Scan for the cell matching the given text and deliver its [X, Y] coordinate at center. 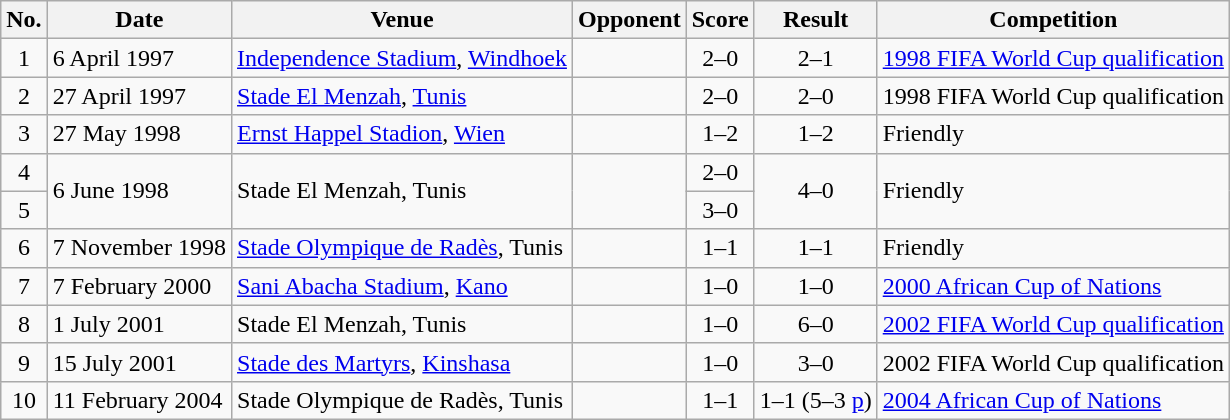
Venue [402, 20]
Independence Stadium, Windhoek [402, 58]
4–0 [816, 191]
6 June 1998 [139, 191]
11 February 2004 [139, 400]
6 April 1997 [139, 58]
7 February 2000 [139, 286]
10 [24, 400]
Opponent [629, 20]
Ernst Happel Stadion, Wien [402, 134]
No. [24, 20]
8 [24, 324]
7 November 1998 [139, 248]
Competition [1053, 20]
Stade des Martyrs, Kinshasa [402, 362]
6 [24, 248]
2004 African Cup of Nations [1053, 400]
27 May 1998 [139, 134]
Date [139, 20]
2 [24, 96]
3 [24, 134]
7 [24, 286]
1–1 (5–3 p) [816, 400]
Sani Abacha Stadium, Kano [402, 286]
27 April 1997 [139, 96]
9 [24, 362]
15 July 2001 [139, 362]
Result [816, 20]
1 [24, 58]
2000 African Cup of Nations [1053, 286]
Score [720, 20]
5 [24, 210]
2–1 [816, 58]
1 July 2001 [139, 324]
6–0 [816, 324]
4 [24, 172]
